Output the [X, Y] coordinate of the center of the cell containing the given text.  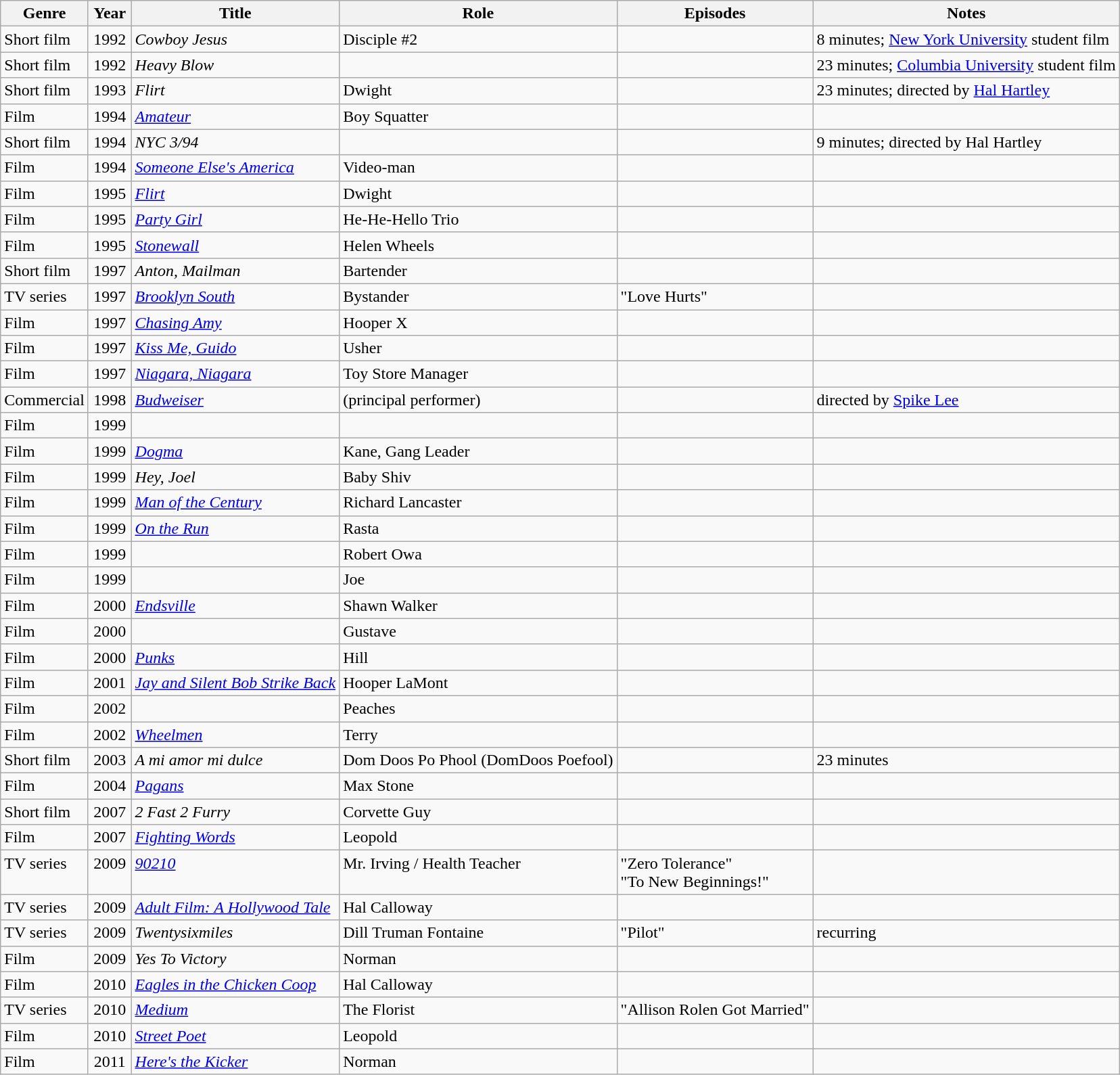
The Florist [478, 1010]
Hey, Joel [235, 477]
23 minutes [966, 760]
Cowboy Jesus [235, 39]
Budweiser [235, 400]
Richard Lancaster [478, 503]
Robert Owa [478, 554]
2004 [110, 786]
2001 [110, 683]
2 Fast 2 Furry [235, 812]
Endsville [235, 605]
Amateur [235, 116]
Hooper LaMont [478, 683]
Rasta [478, 528]
Dogma [235, 451]
Punks [235, 657]
Someone Else's America [235, 168]
Toy Store Manager [478, 374]
Fighting Words [235, 838]
Adult Film: A Hollywood Tale [235, 907]
Pagans [235, 786]
Genre [45, 14]
Dill Truman Fontaine [478, 933]
Medium [235, 1010]
Here's the Kicker [235, 1061]
23 minutes; directed by Hal Hartley [966, 91]
Eagles in the Chicken Coop [235, 984]
Role [478, 14]
Disciple #2 [478, 39]
Gustave [478, 631]
Helen Wheels [478, 245]
"Allison Rolen Got Married" [715, 1010]
"Love Hurts" [715, 296]
Year [110, 14]
Chasing Amy [235, 323]
He-He-Hello Trio [478, 219]
Video-man [478, 168]
A mi amor mi dulce [235, 760]
Jay and Silent Bob Strike Back [235, 683]
23 minutes; Columbia University student film [966, 65]
Bartender [478, 271]
directed by Spike Lee [966, 400]
Terry [478, 734]
NYC 3/94 [235, 142]
Joe [478, 580]
Niagara, Niagara [235, 374]
1998 [110, 400]
Commercial [45, 400]
9 minutes; directed by Hal Hartley [966, 142]
Usher [478, 348]
Party Girl [235, 219]
8 minutes; New York University student film [966, 39]
Heavy Blow [235, 65]
2011 [110, 1061]
Corvette Guy [478, 812]
Anton, Mailman [235, 271]
Title [235, 14]
"Zero Tolerance" "To New Beginnings!" [715, 873]
Man of the Century [235, 503]
Bystander [478, 296]
Baby Shiv [478, 477]
Hooper X [478, 323]
Wheelmen [235, 734]
Kane, Gang Leader [478, 451]
Brooklyn South [235, 296]
Notes [966, 14]
Hill [478, 657]
(principal performer) [478, 400]
Twentysixmiles [235, 933]
2003 [110, 760]
Boy Squatter [478, 116]
On the Run [235, 528]
Yes To Victory [235, 959]
1993 [110, 91]
Street Poet [235, 1036]
90210 [235, 873]
recurring [966, 933]
Peaches [478, 708]
"Pilot" [715, 933]
Stonewall [235, 245]
Kiss Me, Guido [235, 348]
Max Stone [478, 786]
Episodes [715, 14]
Dom Doos Po Phool (DomDoos Poefool) [478, 760]
Mr. Irving / Health Teacher [478, 873]
Shawn Walker [478, 605]
